Scan for the cell matching the given text and deliver its [x, y] coordinate at center. 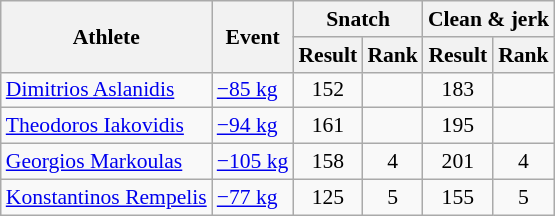
Georgios Markoulas [106, 162]
161 [328, 126]
Theodoros Iakovidis [106, 126]
Snatch [358, 19]
−77 kg [253, 197]
−94 kg [253, 126]
155 [458, 197]
195 [458, 126]
Clean & jerk [488, 19]
Athlete [106, 36]
−105 kg [253, 162]
125 [328, 197]
201 [458, 162]
Dimitrios Aslanidis [106, 90]
158 [328, 162]
183 [458, 90]
−85 kg [253, 90]
Event [253, 36]
152 [328, 90]
Konstantinos Rempelis [106, 197]
